Identify which cell holds the provided text, then report its [x, y] central coordinate. 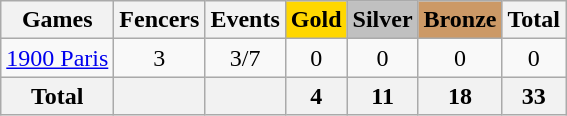
1900 Paris [58, 58]
Bronze [460, 20]
33 [534, 96]
Games [58, 20]
18 [460, 96]
3/7 [245, 58]
Silver [382, 20]
3 [160, 58]
Gold [316, 20]
11 [382, 96]
Events [245, 20]
Fencers [160, 20]
4 [316, 96]
